Provide the (x, y) coordinate of the cell's center where the given text is located.  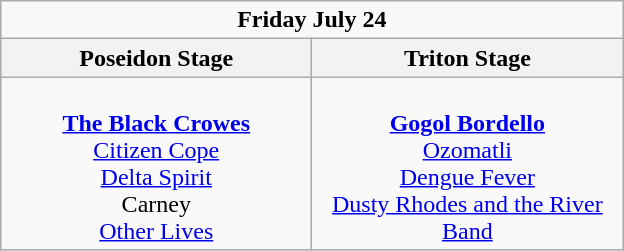
Poseidon Stage (156, 58)
Triton Stage (468, 58)
Gogol Bordello Ozomatli Dengue Fever Dusty Rhodes and the River Band (468, 164)
The Black Crowes Citizen Cope Delta Spirit Carney Other Lives (156, 164)
Friday July 24 (312, 20)
